Scan for the cell matching the given text and deliver its [x, y] coordinate at center. 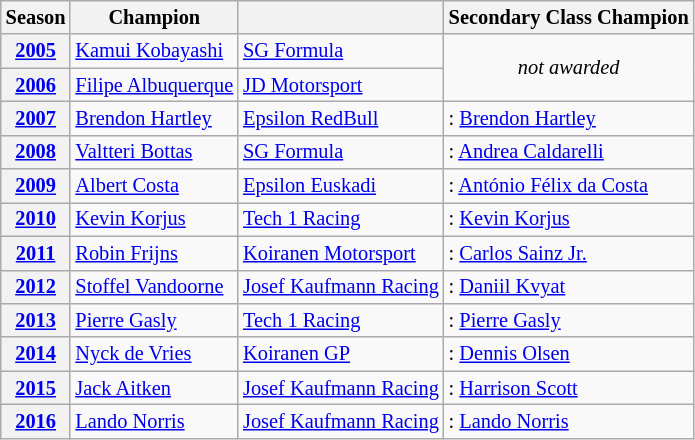
2008 [36, 152]
: Andrea Caldarelli [569, 152]
Epsilon RedBull [341, 118]
2006 [36, 85]
not awarded [569, 68]
2005 [36, 51]
2010 [36, 219]
Kamui Kobayashi [154, 51]
: Dennis Olsen [569, 354]
Kevin Korjus [154, 219]
Brendon Hartley [154, 118]
Jack Aitken [154, 388]
2014 [36, 354]
: Brendon Hartley [569, 118]
: Carlos Sainz Jr. [569, 253]
Koiranen Motorsport [341, 253]
2012 [36, 287]
Nyck de Vries [154, 354]
Albert Costa [154, 186]
2013 [36, 320]
Secondary Class Champion [569, 17]
: António Félix da Costa [569, 186]
Stoffel Vandoorne [154, 287]
: Pierre Gasly [569, 320]
2007 [36, 118]
2016 [36, 421]
: Harrison Scott [569, 388]
Filipe Albuquerque [154, 85]
Koiranen GP [341, 354]
Lando Norris [154, 421]
2015 [36, 388]
: Daniil Kvyat [569, 287]
Valtteri Bottas [154, 152]
Epsilon Euskadi [341, 186]
: Lando Norris [569, 421]
JD Motorsport [341, 85]
Robin Frijns [154, 253]
: Kevin Korjus [569, 219]
2011 [36, 253]
Pierre Gasly [154, 320]
Champion [154, 17]
Season [36, 17]
2009 [36, 186]
